Capture the cell that displays the provided text and extract its (x, y) central coordinate. 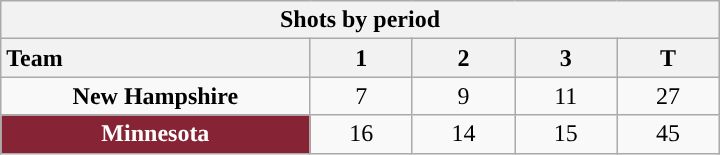
New Hampshire (156, 96)
Minnesota (156, 134)
14 (463, 134)
T (668, 58)
15 (566, 134)
45 (668, 134)
1 (361, 58)
7 (361, 96)
3 (566, 58)
Shots by period (360, 20)
16 (361, 134)
27 (668, 96)
9 (463, 96)
2 (463, 58)
Team (156, 58)
11 (566, 96)
